Return (x, y) of the center of cell containing provided text 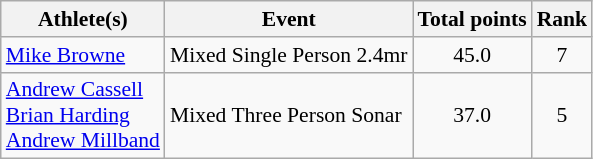
5 (562, 116)
Mixed Single Person 2.4mr (289, 55)
45.0 (472, 55)
Total points (472, 19)
7 (562, 55)
Andrew CassellBrian HardingAndrew Millband (83, 116)
Event (289, 19)
Rank (562, 19)
Mixed Three Person Sonar (289, 116)
Athlete(s) (83, 19)
37.0 (472, 116)
Mike Browne (83, 55)
